For the text-containing cell, return its midpoint in [X, Y] coordinate format. 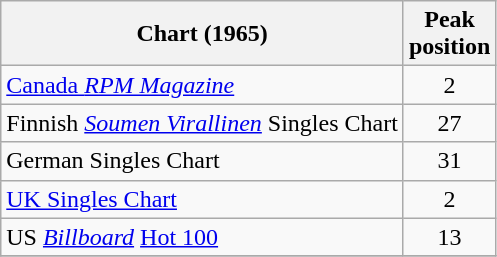
Chart (1965) [202, 34]
German Singles Chart [202, 161]
Finnish Soumen Virallinen Singles Chart [202, 123]
27 [449, 123]
US Billboard Hot 100 [202, 237]
31 [449, 161]
UK Singles Chart [202, 199]
Peakposition [449, 34]
Canada RPM Magazine [202, 85]
13 [449, 237]
